Extract the (x, y) coordinate from the center of the cell holding the provided text.  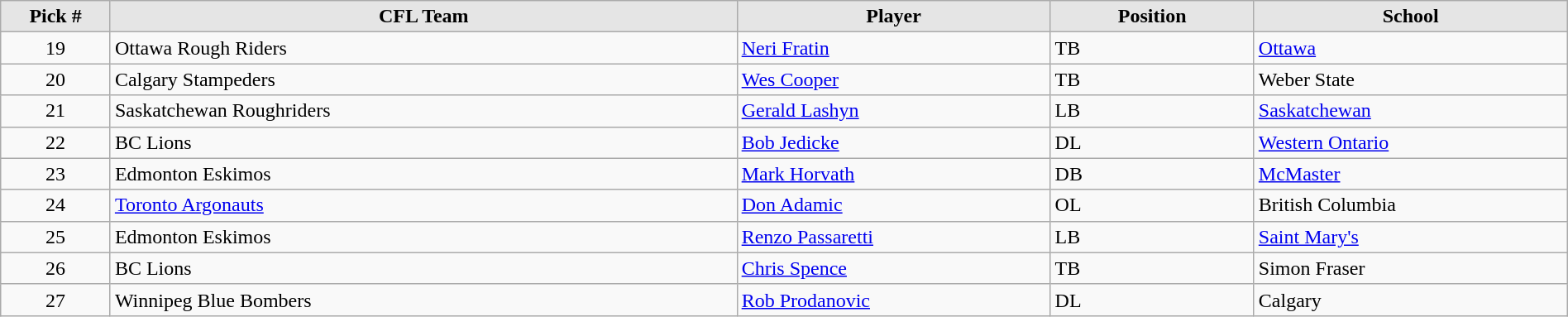
23 (56, 174)
Chris Spence (893, 268)
Don Adamic (893, 205)
Pick # (56, 17)
Calgary Stampeders (423, 79)
Toronto Argonauts (423, 205)
Ottawa (1411, 48)
Saint Mary's (1411, 237)
20 (56, 79)
Saskatchewan (1411, 111)
Saskatchewan Roughriders (423, 111)
McMaster (1411, 174)
Calgary (1411, 300)
Simon Fraser (1411, 268)
DB (1152, 174)
26 (56, 268)
24 (56, 205)
Winnipeg Blue Bombers (423, 300)
Neri Fratin (893, 48)
Rob Prodanovic (893, 300)
Gerald Lashyn (893, 111)
Ottawa Rough Riders (423, 48)
27 (56, 300)
19 (56, 48)
School (1411, 17)
Weber State (1411, 79)
Western Ontario (1411, 142)
CFL Team (423, 17)
Player (893, 17)
OL (1152, 205)
Mark Horvath (893, 174)
British Columbia (1411, 205)
Bob Jedicke (893, 142)
Position (1152, 17)
22 (56, 142)
Wes Cooper (893, 79)
21 (56, 111)
25 (56, 237)
Renzo Passaretti (893, 237)
